Determine the (x, y) coordinate at the center of the cell enclosing the given text.  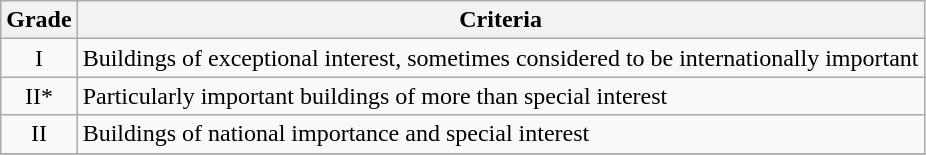
II (39, 134)
Buildings of national importance and special interest (500, 134)
Grade (39, 20)
II* (39, 96)
I (39, 58)
Criteria (500, 20)
Particularly important buildings of more than special interest (500, 96)
Buildings of exceptional interest, sometimes considered to be internationally important (500, 58)
